Determine the (x, y) coordinate at the center of the cell enclosing the given text.  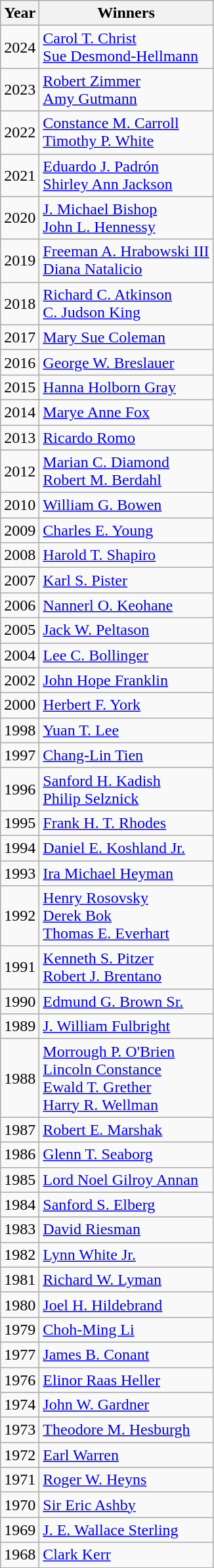
Daniel E. Koshland Jr. (126, 848)
Year (20, 13)
1994 (20, 848)
1970 (20, 1505)
2002 (20, 680)
Charles E. Young (126, 530)
Mary Sue Coleman (126, 337)
Elinor Raas Heller (126, 1379)
2007 (20, 580)
Kenneth S. PitzerRobert J. Brentano (126, 967)
1979 (20, 1329)
2000 (20, 705)
1982 (20, 1255)
2019 (20, 260)
George W. Breslauer (126, 362)
2017 (20, 337)
Ira Michael Heyman (126, 873)
2012 (20, 472)
J. William Fulbright (126, 1026)
1976 (20, 1379)
1985 (20, 1180)
2022 (20, 133)
1998 (20, 730)
2008 (20, 555)
1971 (20, 1480)
Richard C. AtkinsonC. Judson King (126, 304)
1981 (20, 1280)
Richard W. Lyman (126, 1280)
1993 (20, 873)
1969 (20, 1530)
1974 (20, 1405)
Morrough P. O'BrienLincoln ConstanceEwald T. GretherHarry R. Wellman (126, 1078)
2010 (20, 505)
Lynn White Jr. (126, 1255)
Joel H. Hildebrand (126, 1304)
Choh-Ming Li (126, 1329)
1980 (20, 1304)
Winners (126, 13)
2006 (20, 605)
1984 (20, 1205)
Jack W. Peltason (126, 630)
John Hope Franklin (126, 680)
Constance M. CarrollTimothy P. White (126, 133)
2015 (20, 387)
J. E. Wallace Sterling (126, 1530)
1977 (20, 1354)
Marian C. DiamondRobert M. Berdahl (126, 472)
J. Michael BishopJohn L. Hennessy (126, 218)
Edmund G. Brown Sr. (126, 1002)
1987 (20, 1130)
Chang-Lin Tien (126, 755)
1988 (20, 1078)
Henry RosovskyDerek BokThomas E. Everhart (126, 916)
Ricardo Romo (126, 437)
Frank H. T. Rhodes (126, 823)
Theodore M. Hesburgh (126, 1430)
Herbert F. York (126, 705)
Hanna Holborn Gray (126, 387)
2018 (20, 304)
1989 (20, 1026)
Yuan T. Lee (126, 730)
Clark Kerr (126, 1555)
Eduardo J. PadrónShirley Ann Jackson (126, 175)
1991 (20, 967)
2021 (20, 175)
1968 (20, 1555)
1996 (20, 789)
Robert E. Marshak (126, 1130)
James B. Conant (126, 1354)
William G. Bowen (126, 505)
2009 (20, 530)
Lee C. Bollinger (126, 655)
1972 (20, 1455)
2023 (20, 89)
David Riesman (126, 1230)
1997 (20, 755)
2005 (20, 630)
Earl Warren (126, 1455)
Carol T. ChristSue Desmond-Hellmann (126, 47)
1995 (20, 823)
Nannerl O. Keohane (126, 605)
1990 (20, 1002)
Harold T. Shapiro (126, 555)
2024 (20, 47)
1983 (20, 1230)
Sanford H. KadishPhilip Selznick (126, 789)
1992 (20, 916)
Marye Anne Fox (126, 412)
Freeman A. Hrabowski IIIDiana Natalicio (126, 260)
John W. Gardner (126, 1405)
2004 (20, 655)
1986 (20, 1155)
Sir Eric Ashby (126, 1505)
1973 (20, 1430)
Robert ZimmerAmy Gutmann (126, 89)
Lord Noel Gilroy Annan (126, 1180)
Sanford S. Elberg (126, 1205)
2016 (20, 362)
2014 (20, 412)
Roger W. Heyns (126, 1480)
Glenn T. Seaborg (126, 1155)
2020 (20, 218)
Karl S. Pister (126, 580)
2013 (20, 437)
